Locate the cell with the specified text and output its (x, y) center coordinate. 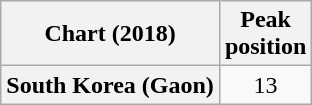
Chart (2018) (110, 34)
13 (265, 85)
South Korea (Gaon) (110, 85)
Peakposition (265, 34)
